Return (x, y) of the center of cell containing provided text 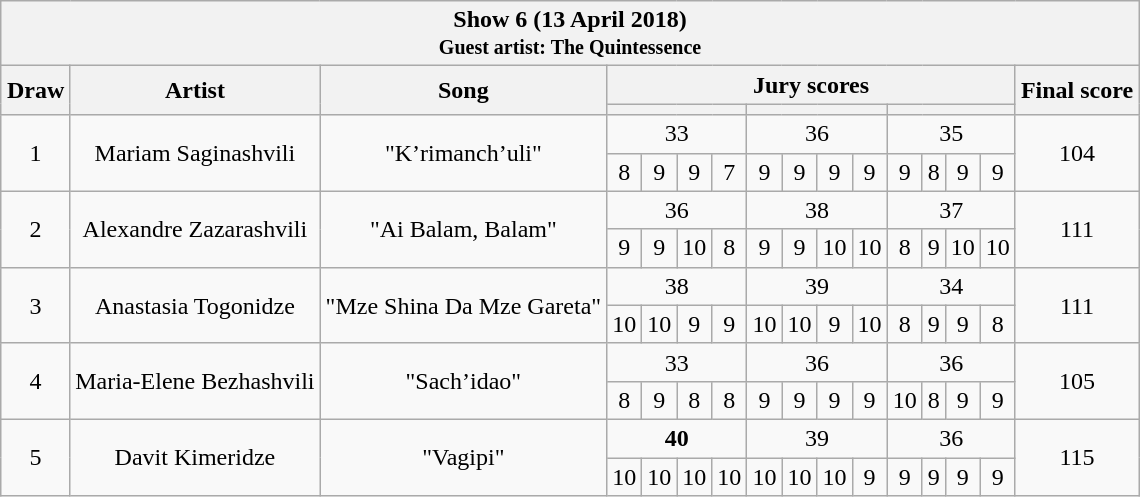
"Vagipi" (464, 457)
Mariam Saginashvili (195, 153)
Artist (195, 90)
"K’rimanch’uli" (464, 153)
115 (1076, 457)
"Ai Balam, Balam" (464, 229)
2 (35, 229)
Draw (35, 90)
Anastasia Togonidze (195, 305)
37 (951, 210)
Song (464, 90)
"Mze Shina Da Mze Gareta" (464, 305)
105 (1076, 381)
4 (35, 381)
104 (1076, 153)
Final score (1076, 90)
Jury scores (812, 85)
5 (35, 457)
"Sach’idao" (464, 381)
1 (35, 153)
Davit Kimeridze (195, 457)
Maria-Elene Bezhashvili (195, 381)
35 (951, 134)
7 (730, 172)
40 (677, 438)
3 (35, 305)
Show 6 (13 April 2018)Guest artist: The Quintessence (570, 34)
34 (951, 286)
Alexandre Zazarashvili (195, 229)
